Return the [x, y] coordinate for the center point of the cell that contains the specified text.  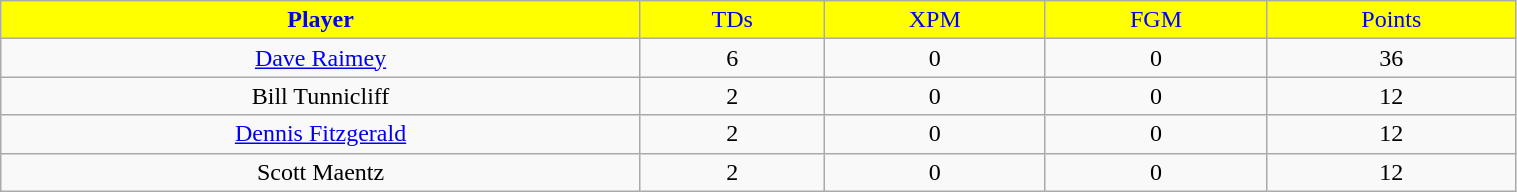
6 [732, 58]
36 [1392, 58]
Scott Maentz [321, 172]
Points [1392, 20]
Dave Raimey [321, 58]
Player [321, 20]
FGM [1156, 20]
Dennis Fitzgerald [321, 134]
XPM [934, 20]
TDs [732, 20]
Bill Tunnicliff [321, 96]
